Search for the cell housing the specified text and yield its (X, Y) center coordinate. 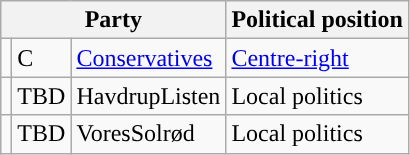
C (42, 58)
Political position (317, 20)
HavdrupListen (148, 96)
Conservatives (148, 58)
Party (114, 20)
VoresSolrød (148, 134)
Centre-right (317, 58)
